Provide the (x, y) coordinate of the cell's center where the given text is located.  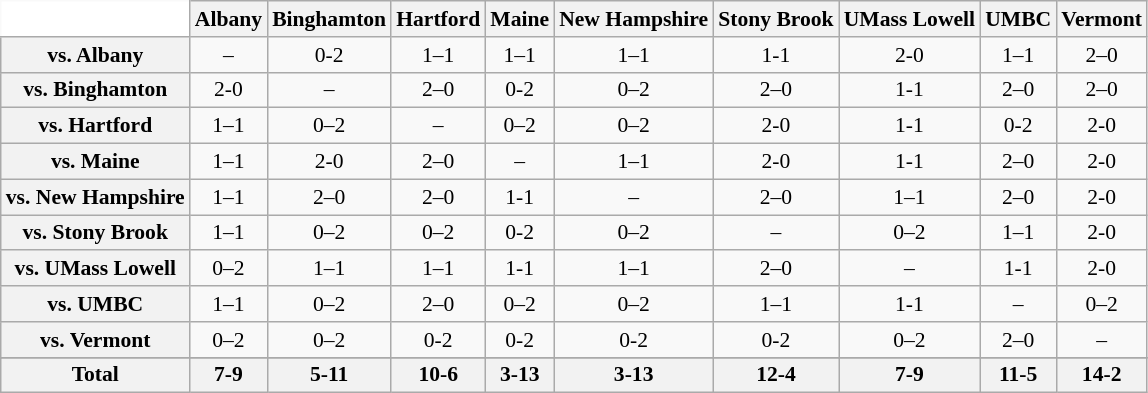
10-6 (438, 375)
14-2 (1102, 375)
Maine (520, 19)
Albany (228, 19)
Hartford (438, 19)
Vermont (1102, 19)
vs. Hartford (96, 126)
Binghamton (329, 19)
UMBC (1018, 19)
vs. New Hampshire (96, 197)
vs. Maine (96, 162)
UMass Lowell (910, 19)
New Hampshire (634, 19)
vs. Stony Brook (96, 233)
12-4 (776, 375)
Stony Brook (776, 19)
vs. Vermont (96, 340)
vs. UMass Lowell (96, 269)
11-5 (1018, 375)
vs. Binghamton (96, 90)
5-11 (329, 375)
Total (96, 375)
vs. UMBC (96, 304)
vs. Albany (96, 55)
